Pinpoint the cell where the given text exists, returning its (x, y) midpoint coordinate. 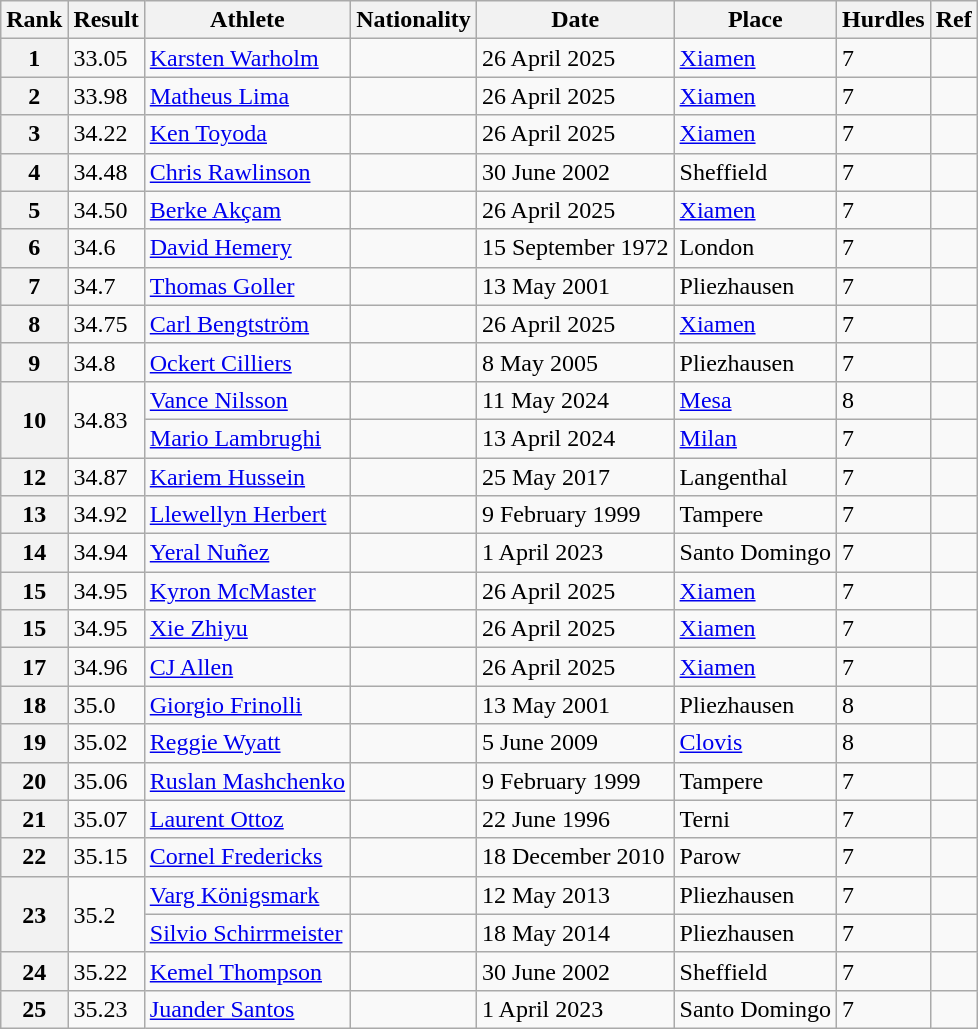
18 (34, 705)
34.22 (106, 134)
34.75 (106, 324)
24 (34, 971)
Thomas Goller (247, 286)
35.2 (106, 914)
23 (34, 914)
Carl Bengtström (247, 324)
12 May 2013 (575, 895)
Laurent Ottoz (247, 819)
34.8 (106, 362)
33.98 (106, 96)
Date (575, 20)
34.87 (106, 477)
14 (34, 553)
25 May 2017 (575, 477)
Ken Toyoda (247, 134)
Mario Lambrughi (247, 438)
25 (34, 1009)
18 December 2010 (575, 857)
Athlete (247, 20)
35.0 (106, 705)
David Hemery (247, 248)
Chris Rawlinson (247, 172)
6 (34, 248)
35.02 (106, 743)
CJ Allen (247, 667)
Result (106, 20)
17 (34, 667)
18 May 2014 (575, 933)
Ockert Cilliers (247, 362)
35.07 (106, 819)
34.96 (106, 667)
20 (34, 781)
4 (34, 172)
1 (34, 58)
Llewellyn Herbert (247, 515)
34.92 (106, 515)
Kemel Thompson (247, 971)
Mesa (755, 400)
3 (34, 134)
34.50 (106, 210)
19 (34, 743)
13 (34, 515)
34.94 (106, 553)
35.06 (106, 781)
Vance Nilsson (247, 400)
Juander Santos (247, 1009)
35.23 (106, 1009)
Matheus Lima (247, 96)
5 (34, 210)
35.15 (106, 857)
9 (34, 362)
8 May 2005 (575, 362)
11 May 2024 (575, 400)
Parow (755, 857)
Reggie Wyatt (247, 743)
Terni (755, 819)
15 September 1972 (575, 248)
Place (755, 20)
Ref (954, 20)
Milan (755, 438)
Cornel Fredericks (247, 857)
Nationality (414, 20)
35.22 (106, 971)
Rank (34, 20)
Xie Zhiyu (247, 629)
Berke Akçam (247, 210)
22 (34, 857)
Kyron McMaster (247, 591)
33.05 (106, 58)
Clovis (755, 743)
34.48 (106, 172)
Varg Königsmark (247, 895)
22 June 1996 (575, 819)
34.6 (106, 248)
Kariem Hussein (247, 477)
London (755, 248)
10 (34, 419)
2 (34, 96)
Silvio Schirrmeister (247, 933)
34.83 (106, 419)
Karsten Warholm (247, 58)
Yeral Nuñez (247, 553)
Hurdles (883, 20)
5 June 2009 (575, 743)
Ruslan Mashchenko (247, 781)
Giorgio Frinolli (247, 705)
13 April 2024 (575, 438)
Langenthal (755, 477)
21 (34, 819)
34.7 (106, 286)
12 (34, 477)
